Find where the given text appears and provide that cell's center as (x, y) coordinate. 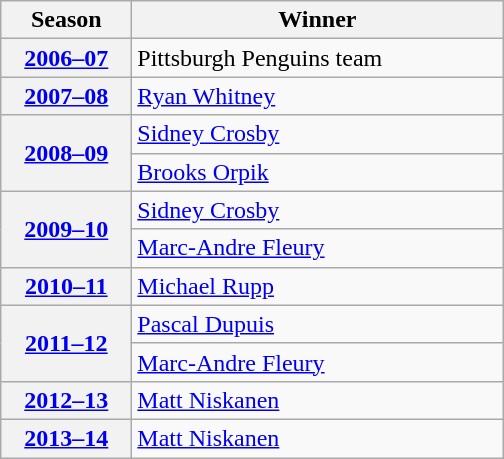
Ryan Whitney (318, 96)
2007–08 (66, 96)
Winner (318, 20)
2012–13 (66, 400)
2008–09 (66, 153)
2009–10 (66, 229)
2013–14 (66, 438)
2006–07 (66, 58)
Michael Rupp (318, 286)
Pascal Dupuis (318, 324)
Pittsburgh Penguins team (318, 58)
2011–12 (66, 343)
2010–11 (66, 286)
Brooks Orpik (318, 172)
Season (66, 20)
